Scan for the cell matching the given text and deliver its [x, y] coordinate at center. 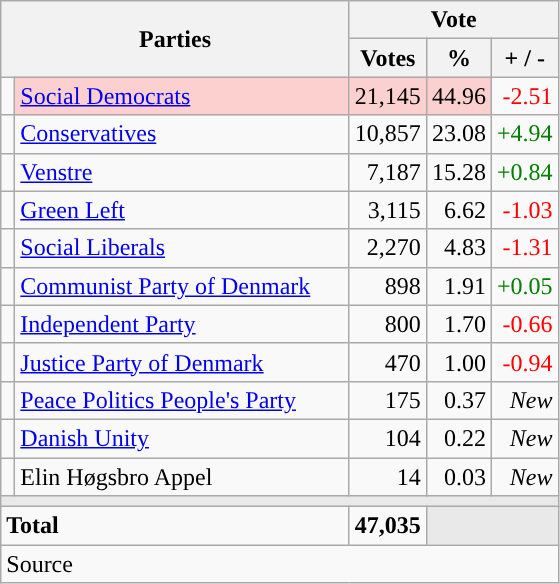
7,187 [388, 172]
-0.94 [524, 362]
Independent Party [182, 324]
470 [388, 362]
104 [388, 438]
1.91 [458, 286]
Peace Politics People's Party [182, 400]
Votes [388, 58]
15.28 [458, 172]
0.37 [458, 400]
+0.84 [524, 172]
Justice Party of Denmark [182, 362]
3,115 [388, 210]
% [458, 58]
Communist Party of Denmark [182, 286]
10,857 [388, 134]
6.62 [458, 210]
21,145 [388, 96]
+0.05 [524, 286]
+4.94 [524, 134]
Source [280, 564]
1.70 [458, 324]
44.96 [458, 96]
0.03 [458, 477]
Vote [454, 20]
0.22 [458, 438]
Parties [176, 39]
Total [176, 526]
1.00 [458, 362]
Green Left [182, 210]
Venstre [182, 172]
Elin Høgsbro Appel [182, 477]
-1.03 [524, 210]
898 [388, 286]
14 [388, 477]
47,035 [388, 526]
Social Democrats [182, 96]
Social Liberals [182, 248]
2,270 [388, 248]
800 [388, 324]
Danish Unity [182, 438]
-2.51 [524, 96]
23.08 [458, 134]
4.83 [458, 248]
-1.31 [524, 248]
Conservatives [182, 134]
175 [388, 400]
-0.66 [524, 324]
+ / - [524, 58]
